Output the [x, y] coordinate of the center of the cell containing the given text.  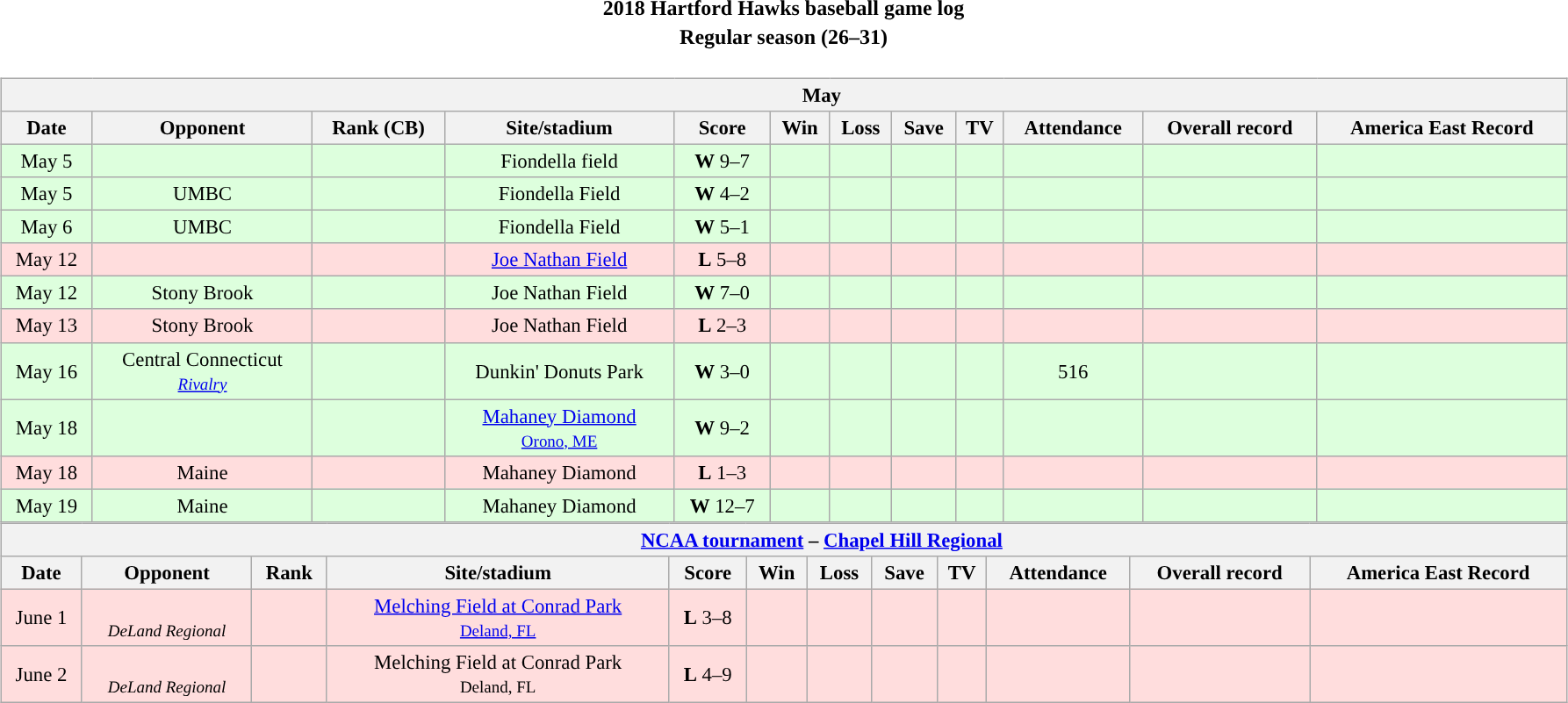
W 9–7 [723, 161]
May 19 [47, 506]
May [784, 95]
Mahaney DiamondOrono, ME [559, 428]
516 [1073, 370]
W 9–2 [723, 428]
W 5–1 [723, 227]
L 2–3 [723, 326]
W 12–7 [723, 506]
L 1–3 [723, 472]
Central ConnecticutRivalry [202, 370]
Dunkin' Donuts Park [559, 370]
L 5–8 [723, 260]
Rank (CB) [379, 128]
NCAA tournament – Chapel Hill Regional [784, 540]
W 4–2 [723, 194]
W 3–0 [723, 370]
June 1 [42, 618]
May 16 [47, 370]
June 2 [42, 674]
May 6 [47, 227]
L 3–8 [708, 618]
Fiondella field [559, 161]
May 13 [47, 326]
W 7–0 [723, 293]
L 4–9 [708, 674]
Rank [290, 572]
